Find where the given text appears and provide that cell's center as [X, Y] coordinate. 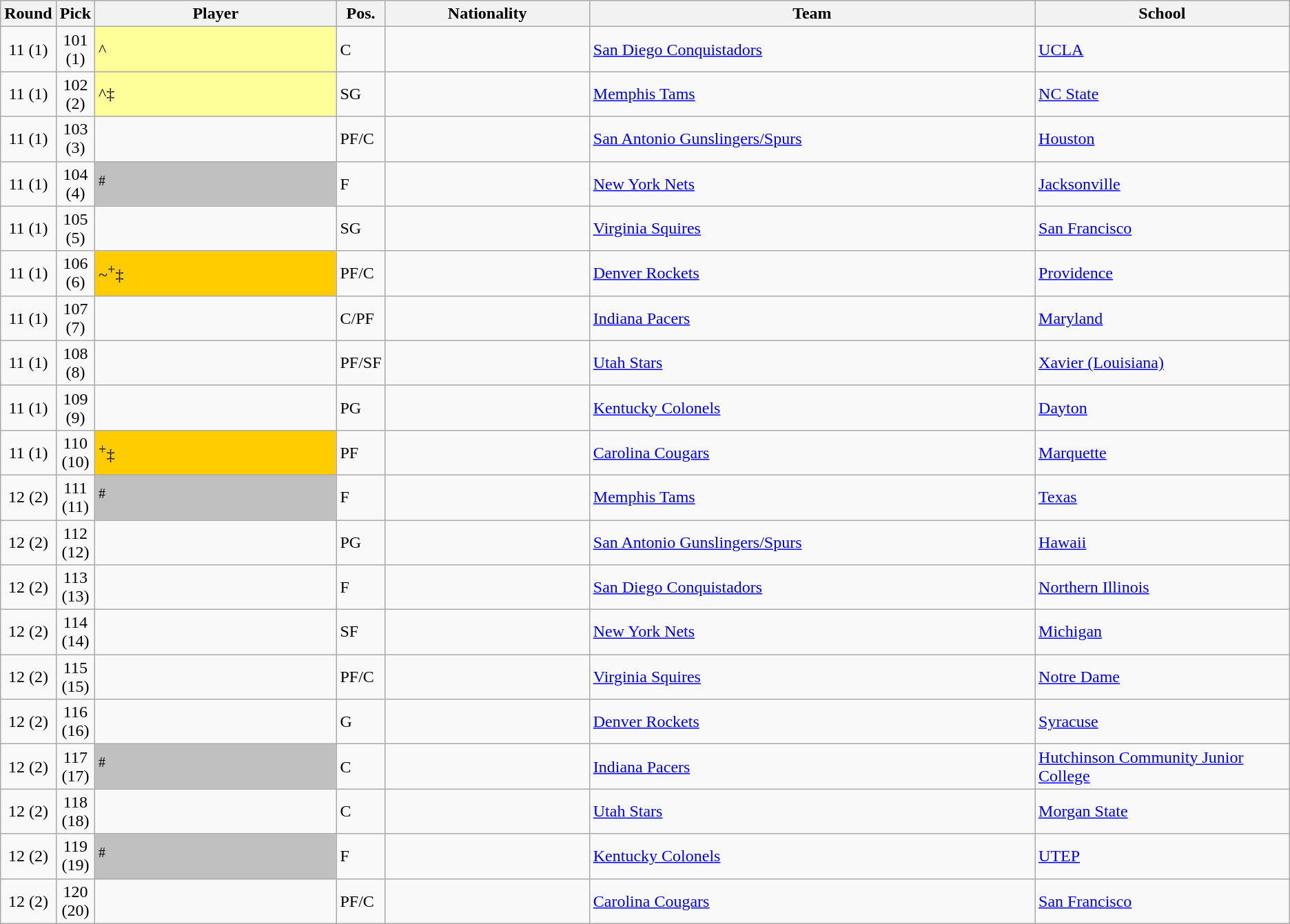
~+‡ [216, 273]
SF [361, 633]
Hutchinson Community Junior College [1163, 766]
Syracuse [1163, 722]
Northern Illinois [1163, 587]
Providence [1163, 273]
116 (16) [75, 722]
^ [216, 50]
Team [812, 14]
111 (11) [75, 497]
School [1163, 14]
G [361, 722]
Maryland [1163, 318]
109 (9) [75, 408]
115 (15) [75, 677]
117 (17) [75, 766]
101 (1) [75, 50]
Morgan State [1163, 812]
108 (8) [75, 362]
Xavier (Louisiana) [1163, 362]
+‡ [216, 452]
110 (10) [75, 452]
119 (19) [75, 856]
113 (13) [75, 587]
114 (14) [75, 633]
103 (3) [75, 139]
112 (12) [75, 542]
Dayton [1163, 408]
118 (18) [75, 812]
PF [361, 452]
Jacksonville [1163, 183]
104 (4) [75, 183]
NC State [1163, 94]
UTEP [1163, 856]
Notre Dame [1163, 677]
C/PF [361, 318]
Round [28, 14]
^‡ [216, 94]
102 (2) [75, 94]
Marquette [1163, 452]
PF/SF [361, 362]
107 (7) [75, 318]
106 (6) [75, 273]
Houston [1163, 139]
Hawaii [1163, 542]
120 (20) [75, 901]
Nationality [487, 14]
Texas [1163, 497]
Pos. [361, 14]
Pick [75, 14]
UCLA [1163, 50]
Michigan [1163, 633]
105 (5) [75, 229]
Player [216, 14]
